Output the [x, y] coordinate of the center of the cell containing the given text.  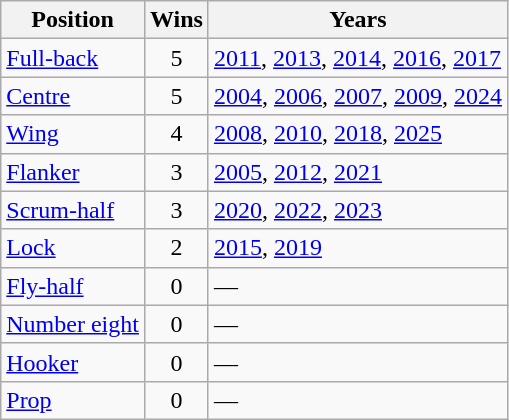
Scrum-half [73, 210]
2004, 2006, 2007, 2009, 2024 [358, 96]
Wing [73, 134]
2015, 2019 [358, 248]
Hooker [73, 362]
2008, 2010, 2018, 2025 [358, 134]
Number eight [73, 324]
4 [176, 134]
Fly-half [73, 286]
Centre [73, 96]
2 [176, 248]
Lock [73, 248]
2005, 2012, 2021 [358, 172]
2020, 2022, 2023 [358, 210]
Position [73, 20]
Wins [176, 20]
Flanker [73, 172]
2011, 2013, 2014, 2016, 2017 [358, 58]
Prop [73, 400]
Years [358, 20]
Full-back [73, 58]
